Search for the cell housing the specified text and yield its (X, Y) center coordinate. 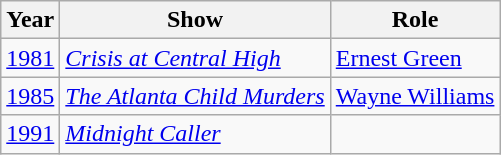
Crisis at Central High (195, 58)
Year (30, 20)
Show (195, 20)
Ernest Green (415, 58)
The Atlanta Child Murders (195, 96)
1985 (30, 96)
1981 (30, 58)
1991 (30, 134)
Wayne Williams (415, 96)
Role (415, 20)
Midnight Caller (195, 134)
